Extract the [x, y] coordinate from the center of the cell holding the provided text.  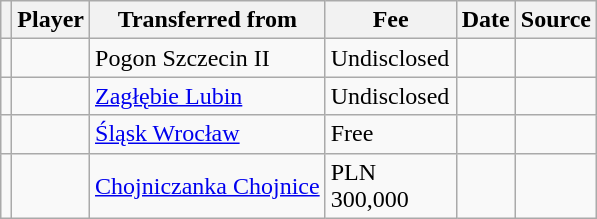
Free [390, 134]
Chojniczanka Chojnice [208, 186]
Source [556, 20]
Transferred from [208, 20]
Śląsk Wrocław [208, 134]
Zagłębie Lubin [208, 96]
PLN 300,000 [390, 186]
Player [51, 20]
Pogon Szczecin II [208, 58]
Fee [390, 20]
Date [486, 20]
